Search for the cell housing the specified text and yield its [X, Y] center coordinate. 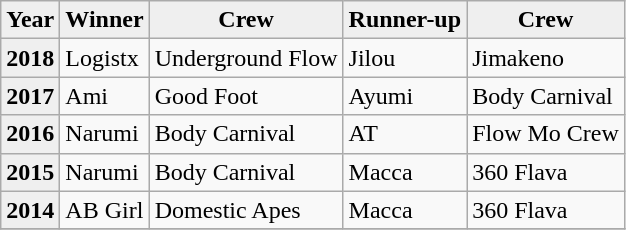
Flow Mo Crew [546, 134]
Ami [104, 96]
Domestic Apes [246, 210]
2018 [30, 58]
Jilou [405, 58]
AB Girl [104, 210]
2015 [30, 172]
Winner [104, 20]
2014 [30, 210]
2017 [30, 96]
Underground Flow [246, 58]
Good Foot [246, 96]
Year [30, 20]
AT [405, 134]
Runner-up [405, 20]
2016 [30, 134]
Ayumi [405, 96]
Logistx [104, 58]
Jimakeno [546, 58]
